Scan for the cell matching the given text and deliver its [x, y] coordinate at center. 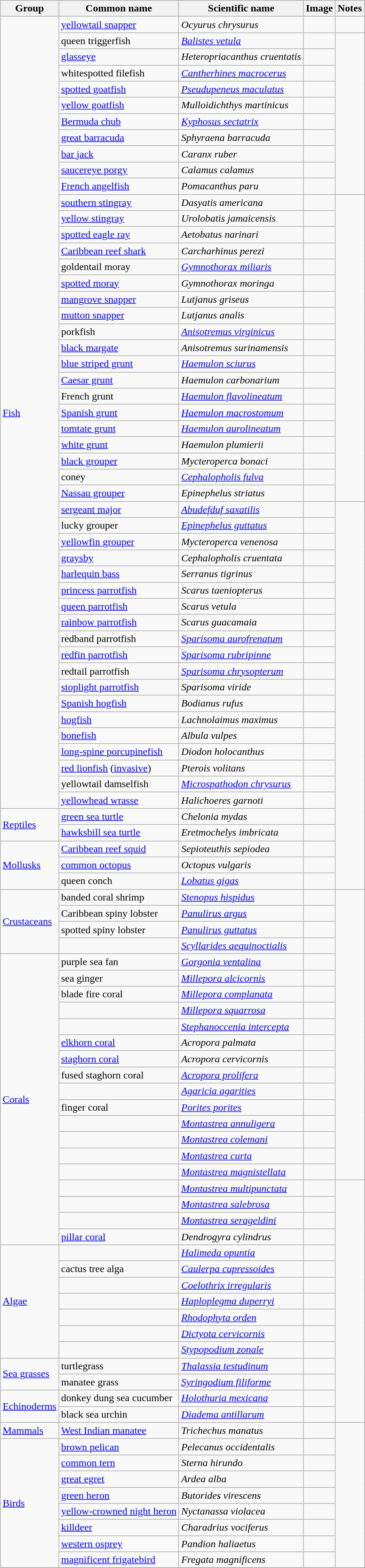
glasseye [119, 57]
Scientific name [241, 8]
porkfish [119, 332]
Epinephelus guttatus [241, 526]
pillar coral [119, 1237]
Bermuda chub [119, 121]
Millepora complanata [241, 994]
donkey dung sea cucumber [119, 1398]
queen conch [119, 881]
Stypopodium zonale [241, 1350]
Stenopus hispidus [241, 897]
Mycteroperca bonaci [241, 461]
Anisotremus virginicus [241, 332]
Lobatus gigas [241, 881]
Mammals [30, 1430]
Butorides virescens [241, 1495]
Holothuria mexicana [241, 1398]
Caribbean reef squid [119, 849]
Stephanoccenia intercepta [241, 1027]
Corals [30, 1099]
princess parrotfish [119, 590]
black margate [119, 348]
Scarus taeniopterus [241, 590]
blade fire coral [119, 994]
Haemulon plumierii [241, 445]
Diadema antillarum [241, 1414]
Gymnothorax moringa [241, 283]
Octopus vulgaris [241, 865]
Sepioteuthis sepiodea [241, 849]
common tern [119, 1463]
Scarus guacamaia [241, 622]
Abudefduf saxatilis [241, 510]
common octopus [119, 865]
sea ginger [119, 978]
Calamus calamus [241, 170]
Urolobatis jamaicensis [241, 219]
Carcharhinus perezi [241, 251]
harlequin bass [119, 574]
Albula vulpes [241, 736]
Aetobatus narinari [241, 235]
Microspathodon chrysurus [241, 784]
whitespotted filefish [119, 73]
green heron [119, 1495]
Sterna hirundo [241, 1463]
tomtate grunt [119, 428]
Image [319, 8]
Common name [119, 8]
Panulirus guttatus [241, 929]
killdeer [119, 1528]
great egret [119, 1479]
Dendrogyra cylindrus [241, 1237]
banded coral shrimp [119, 897]
Haemulon carbonarium [241, 380]
magnificent frigatebird [119, 1560]
blue striped grunt [119, 364]
Haploplegma duperryi [241, 1301]
great barracuda [119, 138]
finger coral [119, 1107]
queen parrotfish [119, 606]
black sea urchin [119, 1414]
Pelecanus occidentalis [241, 1447]
Fregata magnificens [241, 1560]
Epinephelus striatus [241, 493]
Montastrea salebrosa [241, 1204]
Spanish hogfish [119, 703]
western osprey [119, 1544]
Kyphosus sectatrix [241, 121]
Lachnolaimus maximus [241, 720]
Montastrea curta [241, 1156]
Haemulon flavolineatum [241, 396]
Millepora alcicornis [241, 978]
hawksbill sea turtle [119, 833]
sergeant major [119, 510]
graysby [119, 558]
Mulloidichthys martinicus [241, 105]
Nassau grouper [119, 493]
Pandion haliaetus [241, 1544]
Acropora cervicornis [241, 1059]
redband parrotfish [119, 639]
Ardea alba [241, 1479]
Sparisoma chrysopterum [241, 671]
Montastrea multipunctata [241, 1188]
Acropora palmata [241, 1043]
coney [119, 477]
Lutjanus griseus [241, 299]
Algae [30, 1301]
French grunt [119, 396]
Panulirus argus [241, 913]
redfin parrotfish [119, 655]
Lutjanus analis [241, 315]
Halichoeres garnoti [241, 800]
white grunt [119, 445]
Caulerpa cupressoides [241, 1269]
Haemulon aurolineatum [241, 428]
Agaricia agarities [241, 1091]
Spanish grunt [119, 412]
Rhodophyta orden [241, 1317]
Eretmochelys imbricata [241, 833]
Halimeda opuntia [241, 1253]
Pomacanthus paru [241, 186]
Coelothrix irregularis [241, 1285]
Serranus tigrinus [241, 574]
Bodianus rufus [241, 703]
Sea grasses [30, 1374]
West Indian manatee [119, 1430]
Sparisoma viride [241, 687]
Diodon holocanthus [241, 752]
stoplight parrotfish [119, 687]
Pterois volitans [241, 768]
long-spine porcupinefish [119, 752]
spotted spiny lobster [119, 929]
yellow stingray [119, 219]
Sparisoma aurofrenatum [241, 639]
Mollusks [30, 865]
Trichechus manatus [241, 1430]
manatee grass [119, 1382]
green sea turtle [119, 816]
Heteropriacanthus cruentatis [241, 57]
goldentail moray [119, 267]
turtlegrass [119, 1366]
Echinoderms [30, 1406]
spotted eagle ray [119, 235]
Scarus vetula [241, 606]
mutton snapper [119, 315]
spotted goatfish [119, 89]
bonefish [119, 736]
fused staghorn coral [119, 1075]
Dasyatis americana [241, 203]
Fish [30, 413]
Dictyota cervicornis [241, 1334]
redtail parrotfish [119, 671]
black grouper [119, 461]
rainbow parrotfish [119, 622]
spotted moray [119, 283]
Caribbean spiny lobster [119, 913]
yellow goatfish [119, 105]
bar jack [119, 154]
yellowtail snapper [119, 25]
Montastrea magnistellata [241, 1172]
Haemulon macrostomum [241, 412]
Ocyurus chrysurus [241, 25]
Birds [30, 1503]
Crustaceans [30, 921]
red lionfish (invasive) [119, 768]
brown pelican [119, 1447]
Sparisoma rubripinne [241, 655]
Caribbean reef shark [119, 251]
southern stingray [119, 203]
Syringodium filiforme [241, 1382]
yellow-crowned night heron [119, 1512]
Scyllarides aequinoctialis [241, 946]
Caranx ruber [241, 154]
Anisotremus surinamensis [241, 348]
Caesar grunt [119, 380]
queen triggerfish [119, 41]
Cephalopholis cruentata [241, 558]
Gorgonia ventalina [241, 962]
Acropora prolifera [241, 1075]
saucereye porgy [119, 170]
yellowtail damselfish [119, 784]
yellowhead wrasse [119, 800]
Montastrea annuligera [241, 1123]
Millepora squarrosa [241, 1011]
Montastrea colemani [241, 1140]
Reptiles [30, 825]
Nyctanassa violacea [241, 1512]
lucky grouper [119, 526]
Sphyraena barracuda [241, 138]
purple sea fan [119, 962]
staghorn coral [119, 1059]
Cantherhines macrocerus [241, 73]
Porites porites [241, 1107]
Group [30, 8]
cactus tree alga [119, 1269]
Chelonia mydas [241, 816]
Notes [350, 8]
elkhorn coral [119, 1043]
French angelfish [119, 186]
yellowfin grouper [119, 542]
Gymnothorax miliaris [241, 267]
hogfish [119, 720]
Cephalopholis fulva [241, 477]
Pseudupeneus maculatus [241, 89]
Charadrius vociferus [241, 1528]
Haemulon sciurus [241, 364]
Balistes vetula [241, 41]
mangrove snapper [119, 299]
Mycteroperca venenosa [241, 542]
Thalassia testudinum [241, 1366]
Montastrea serageldini [241, 1220]
